Return the [X, Y] coordinate for the center point of the cell that contains the specified text.  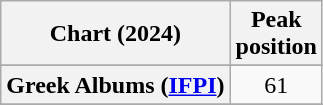
Chart (2024) [116, 34]
61 [276, 85]
Peakposition [276, 34]
Greek Albums (IFPI) [116, 85]
